For the text-containing cell, return its midpoint in (X, Y) coordinate format. 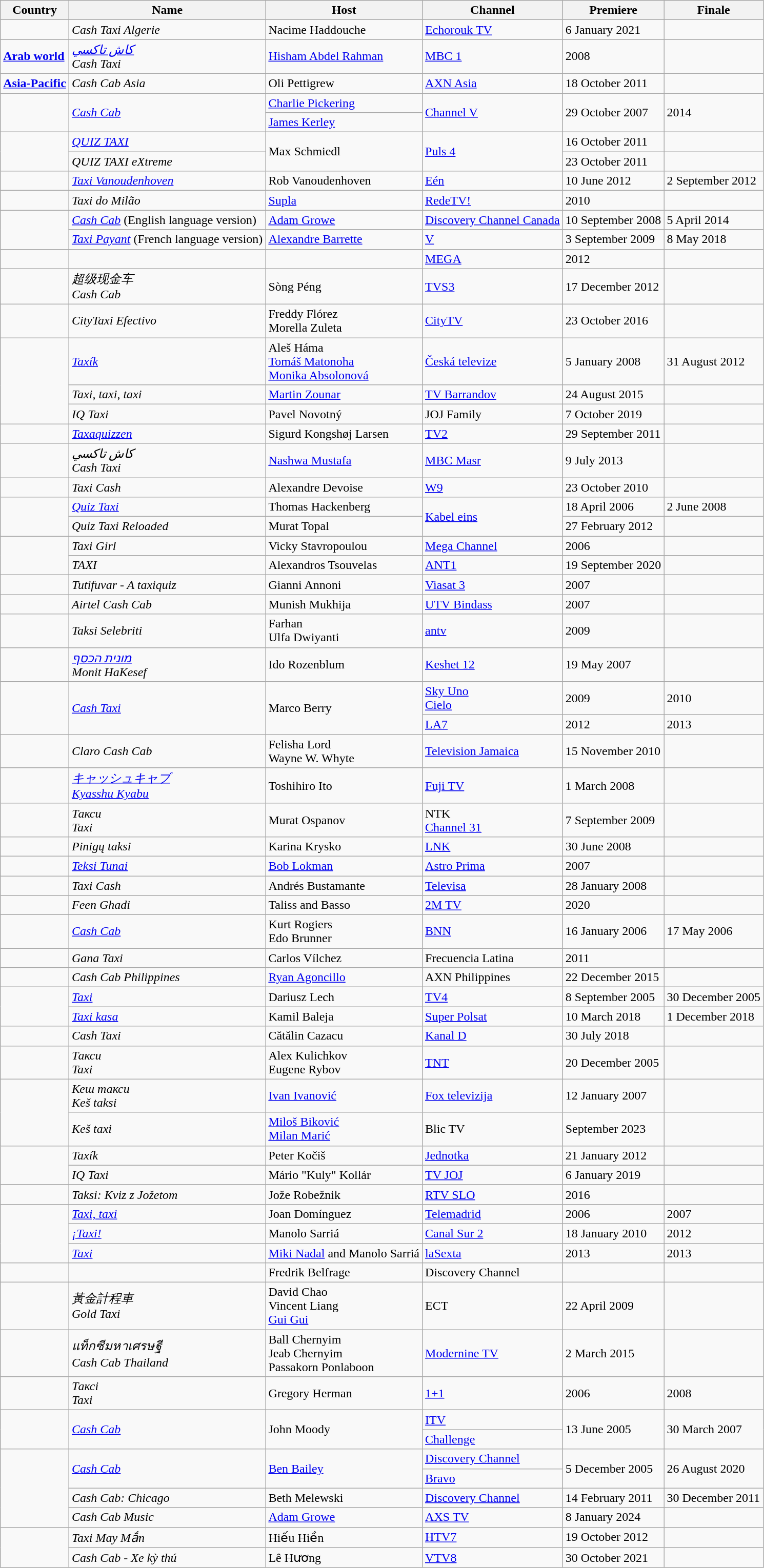
2016 (613, 1194)
2 June 2008 (714, 507)
Murat Topal (344, 526)
Channel V (493, 113)
แท็กซีมหาเศรษฐีCash Cab Thailand (167, 1353)
RTV SLO (493, 1194)
Bravo (493, 1478)
Television Jamaica (493, 751)
Arab world (35, 56)
20 December 2005 (613, 1062)
Cash Cab: Chicago (167, 1498)
NTKChannel 31 (493, 820)
8 September 2005 (613, 997)
Challenge (493, 1439)
LNK (493, 846)
TV JOJ (493, 1175)
Ivan Ivanović (344, 1096)
Canal Sur 2 (493, 1233)
Dariusz Lech (344, 997)
7 September 2009 (613, 820)
10 June 2012 (613, 181)
Alex KulichkovEugene Rybov (344, 1062)
Country (35, 10)
Taxi Payant (French language version) (167, 239)
30 July 2018 (613, 1036)
ТаксіTaxi (167, 1393)
26 August 2020 (714, 1469)
Kanal D (493, 1036)
MEGA (493, 259)
Ryan Agoncillo (344, 978)
28 January 2008 (613, 885)
Bob Lokman (344, 866)
Karina Krysko (344, 846)
JOJ Family (493, 414)
Tutifuvar - A taxiquiz (167, 585)
VTV8 (493, 1558)
Telemadrid (493, 1214)
V (493, 239)
FarhanUlfa Dwiyanti (344, 630)
22 April 2009 (613, 1306)
laSexta (493, 1253)
MBC Masr (493, 460)
30 June 2008 (613, 846)
Alexandros Tsouvelas (344, 565)
Thomas Hackenberg (344, 507)
מונית הכסףMonit HaKesef (167, 664)
Frecuencia Latina (493, 958)
Taxi do Milão (167, 200)
Viasat 3 (493, 585)
Pavel Novotný (344, 414)
8 May 2018 (714, 239)
17 May 2006 (714, 932)
September 2023 (613, 1129)
Jože Robežnik (344, 1194)
Aleš HámaTomáš MatonohaMonika Absolonová (344, 361)
Taxaquizzen (167, 434)
¡Taxi! (167, 1233)
21 January 2012 (613, 1155)
30 March 2007 (714, 1430)
Taksi Selebriti (167, 630)
Cash Cab Asia (167, 83)
Taxi Vanoudenhoven (167, 181)
Mário "Kuly" Kollár (344, 1175)
Carlos Vílchez (344, 958)
Modernine TV (493, 1353)
キャッシュキャブKyasshu Kyabu (167, 786)
Hisham Abdel Rahman (344, 56)
QUIZ TAXI eXtreme (167, 161)
Claro Cash Cab (167, 751)
AXN Philippines (493, 978)
Echorouk TV (493, 30)
Quiz Taxi (167, 507)
Lê Hương (344, 1558)
Cash Taxi Algerie (167, 30)
Cătălin Cazacu (344, 1036)
Nacime Haddouche (344, 30)
TV2 (493, 434)
14 February 2011 (613, 1498)
QUIZ TAXI (167, 142)
Airtel Cash Cab (167, 604)
Keshet 12 (493, 664)
Ben Bailey (344, 1469)
5 December 2005 (613, 1469)
Teksi Tunai (167, 866)
Taxi Girl (167, 546)
MBC 1 (493, 56)
17 December 2012 (613, 287)
TV4 (493, 997)
Kurt RogiersEdo Brunner (344, 932)
Premiere (613, 10)
John Moody (344, 1430)
18 October 2011 (613, 83)
Name (167, 10)
1 March 2008 (613, 786)
Hiếu Hiền (344, 1537)
23 October 2010 (613, 487)
Martin Zounar (344, 395)
James Kerley (344, 123)
Marco Berry (344, 708)
19 October 2012 (613, 1537)
Gianni Annoni (344, 585)
2011 (613, 958)
Joan Domínguez (344, 1214)
30 December 2011 (714, 1498)
Vicky Stavropoulou (344, 546)
Fredrik Belfrage (344, 1273)
Munish Mukhija (344, 604)
6 January 2019 (613, 1175)
Ball ChernyimJeab ChernyimPassakorn Ponlaboon (344, 1353)
16 January 2006 (613, 932)
Taksi: Kviz z Jožetom (167, 1194)
10 March 2018 (613, 1016)
3 September 2009 (613, 239)
Mega Channel (493, 546)
Andrés Bustamante (344, 885)
HTV7 (493, 1537)
Miloš BikovićMilan Marić (344, 1129)
12 January 2007 (613, 1096)
31 August 2012 (714, 361)
Jednotka (493, 1155)
CityTV (493, 321)
Eén (493, 181)
Taxi May Mắn (167, 1537)
Česká televize (493, 361)
LA7 (493, 725)
23 October 2011 (613, 161)
18 April 2006 (613, 507)
Kamil Baleja (344, 1016)
CityTaxi Efectivo (167, 321)
2M TV (493, 905)
RedeTV! (493, 200)
Host (344, 10)
5 April 2014 (714, 220)
Nashwa Mustafa (344, 460)
23 October 2016 (613, 321)
19 September 2020 (613, 565)
Cash Cab - Xe kỳ thú (167, 1558)
2020 (613, 905)
Ido Rozenblum (344, 664)
AXS TV (493, 1517)
antv (493, 630)
2 March 2015 (613, 1353)
TNT (493, 1062)
UTV Bindass (493, 604)
Peter Kočiš (344, 1155)
7 October 2019 (613, 414)
Felisha LordWayne W. Whyte (344, 751)
Keš taxi (167, 1129)
超级现金车Cash Cab (167, 287)
9 July 2013 (613, 460)
Murat Ospanov (344, 820)
Gregory Herman (344, 1393)
Finale (714, 10)
黃金計程車Gold Taxi (167, 1306)
13 June 2005 (613, 1430)
Freddy FlórezMorella Zuleta (344, 321)
30 October 2021 (613, 1558)
Alexandre Barrette (344, 239)
2014 (714, 113)
Puls 4 (493, 152)
Sky UnoCielo (493, 698)
Astro Prima (493, 866)
18 January 2010 (613, 1233)
Rob Vanoudenhoven (344, 181)
Gana Taxi (167, 958)
Fox televizija (493, 1096)
Toshihiro Ito (344, 786)
Supla (344, 200)
Cash Cab Music (167, 1517)
27 February 2012 (613, 526)
Max Schmiedl (344, 152)
24 August 2015 (613, 395)
Beth Melewski (344, 1498)
Quiz Taxi Reloaded (167, 526)
David ChaoVincent LiangGui Gui (344, 1306)
1 December 2018 (714, 1016)
Super Polsat (493, 1016)
30 December 2005 (714, 997)
TV Barrandov (493, 395)
Charlie Pickering (344, 103)
Alexandre Devoise (344, 487)
Feen Ghadi (167, 905)
ITV (493, 1420)
Discovery Channel Canada (493, 220)
Blic TV (493, 1129)
Oli Pettigrew (344, 83)
Asia-Pacific (35, 83)
Taliss and Basso (344, 905)
Fuji TV (493, 786)
Sigurd Kongshøj Larsen (344, 434)
10 September 2008 (613, 220)
Miki Nadal and Manolo Sarriá (344, 1253)
5 January 2008 (613, 361)
8 January 2024 (613, 1517)
Televisa (493, 885)
TVS3 (493, 287)
29 October 2007 (613, 113)
1+1 (493, 1393)
Manolo Sarriá (344, 1233)
19 May 2007 (613, 664)
AXN Asia (493, 83)
Pinigų taksi (167, 846)
Cash Cab (English language version) (167, 220)
22 December 2015 (613, 978)
Taxi, taxi, taxi (167, 395)
15 November 2010 (613, 751)
ECT (493, 1306)
2 September 2012 (714, 181)
BNN (493, 932)
ANT1 (493, 565)
Cash Cab Philippines (167, 978)
6 January 2021 (613, 30)
Taxi, taxi (167, 1214)
Taxi kasa (167, 1016)
Channel (493, 10)
TAXI (167, 565)
29 September 2011 (613, 434)
Kabel eins (493, 517)
Sòng Péng (344, 287)
Кеш таксиKeš taksi (167, 1096)
16 October 2011 (613, 142)
W9 (493, 487)
